Pinpoint the cell where the given text exists, returning its [x, y] midpoint coordinate. 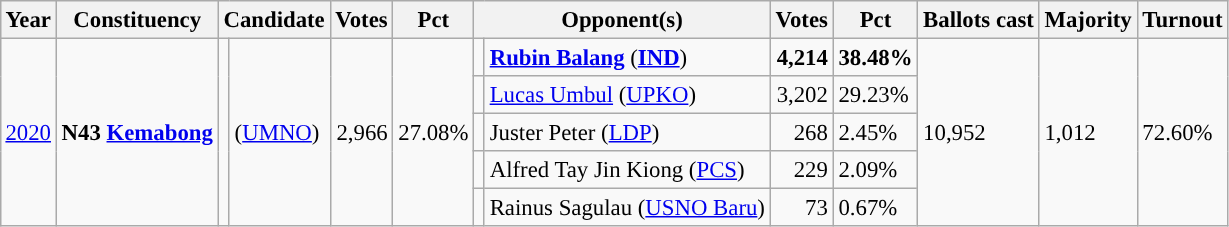
229 [802, 170]
0.67% [876, 208]
27.08% [434, 132]
2020 [28, 132]
10,952 [978, 132]
3,202 [802, 95]
72.60% [1182, 132]
Lucas Umbul (UPKO) [627, 95]
Constituency [137, 20]
(UMNO) [280, 132]
Ballots cast [978, 20]
38.48% [876, 57]
Year [28, 20]
2.45% [876, 133]
73 [802, 208]
Majority [1088, 20]
Opponent(s) [622, 20]
Rainus Sagulau (USNO Baru) [627, 208]
2.09% [876, 170]
1,012 [1088, 132]
2,966 [362, 132]
Candidate [274, 20]
Turnout [1182, 20]
Rubin Balang (IND) [627, 57]
Juster Peter (LDP) [627, 133]
268 [802, 133]
N43 Kemabong [137, 132]
4,214 [802, 57]
Alfred Tay Jin Kiong (PCS) [627, 170]
29.23% [876, 95]
